Find where the given text appears and provide that cell's center as (X, Y) coordinate. 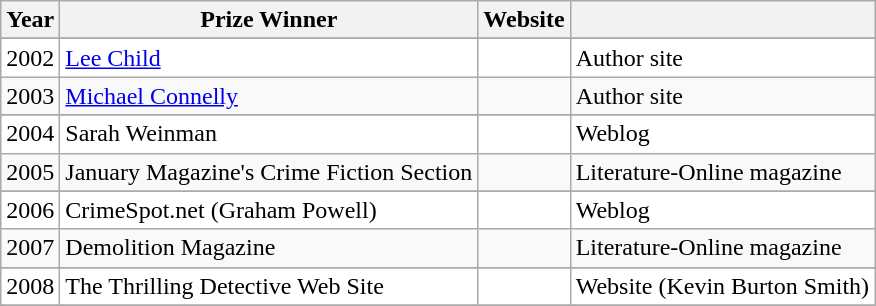
Year (30, 20)
Website (524, 20)
January Magazine's Crime Fiction Section (269, 172)
Lee Child (269, 58)
2008 (30, 286)
2004 (30, 134)
Sarah Weinman (269, 134)
2002 (30, 58)
The Thrilling Detective Web Site (269, 286)
Demolition Magazine (269, 248)
2006 (30, 210)
2005 (30, 172)
CrimeSpot.net (Graham Powell) (269, 210)
Michael Connelly (269, 96)
2007 (30, 248)
2003 (30, 96)
Website (Kevin Burton Smith) (722, 286)
Prize Winner (269, 20)
